Return the (x, y) coordinate for the center point of the cell that contains the specified text.  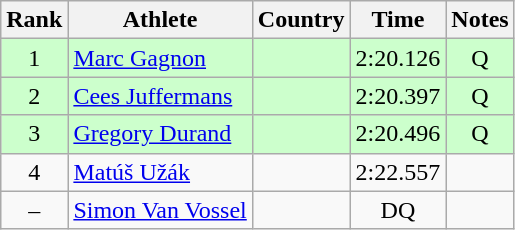
Rank (34, 20)
Country (301, 20)
2:20.397 (398, 96)
3 (34, 134)
Athlete (160, 20)
1 (34, 58)
DQ (398, 210)
Simon Van Vossel (160, 210)
2:20.496 (398, 134)
4 (34, 172)
2 (34, 96)
Cees Juffermans (160, 96)
Time (398, 20)
2:22.557 (398, 172)
Notes (480, 20)
Gregory Durand (160, 134)
– (34, 210)
Marc Gagnon (160, 58)
Matúš Užák (160, 172)
2:20.126 (398, 58)
